Return [X, Y] of the center of cell containing provided text 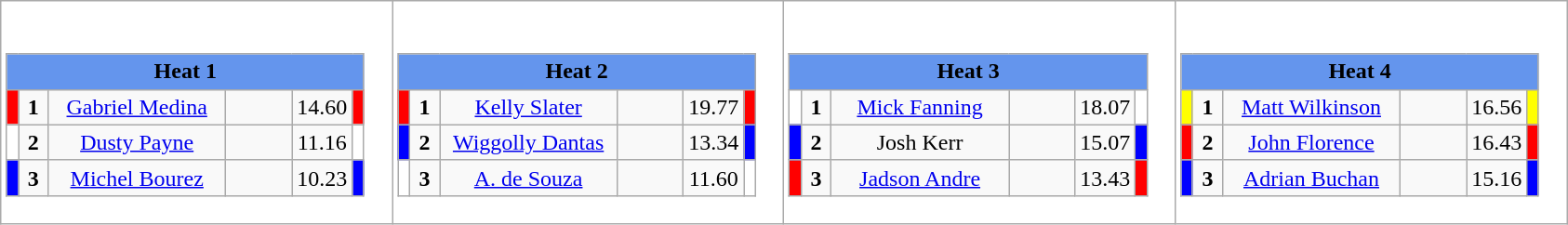
John Florence [1311, 142]
13.43 [1105, 178]
Adrian Buchan [1311, 178]
Heat 4 1 Matt Wilkinson 16.56 2 John Florence 16.43 3 Adrian Buchan 15.16 [1371, 112]
15.16 [1497, 178]
Heat 1 1 Gabriel Medina 14.60 2 Dusty Payne 11.16 3 Michel Bourez 10.23 [197, 112]
Heat 4 [1360, 72]
Heat 2 1 Kelly Slater 19.77 2 Wiggolly Dantas 13.34 3 A. de Souza 11.60 [588, 112]
Jadson Andre [921, 178]
11.16 [322, 142]
Dusty Payne [138, 142]
Josh Kerr [921, 142]
16.56 [1497, 107]
Heat 3 [968, 72]
Kelly Slater [528, 107]
Matt Wilkinson [1311, 107]
Wiggolly Dantas [528, 142]
18.07 [1105, 107]
15.07 [1105, 142]
Heat 2 [577, 72]
Michel Bourez [138, 178]
13.34 [714, 142]
10.23 [322, 178]
Heat 3 1 Mick Fanning 18.07 2 Josh Kerr 15.07 3 Jadson Andre 13.43 [980, 112]
19.77 [714, 107]
Gabriel Medina [138, 107]
Heat 1 [185, 72]
16.43 [1497, 142]
14.60 [322, 107]
Mick Fanning [921, 107]
11.60 [714, 178]
A. de Souza [528, 178]
